Extract the (X, Y) coordinate from the center of the cell holding the provided text.  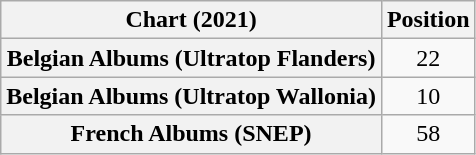
10 (428, 96)
Position (428, 20)
Belgian Albums (Ultratop Wallonia) (192, 96)
58 (428, 134)
French Albums (SNEP) (192, 134)
Belgian Albums (Ultratop Flanders) (192, 58)
22 (428, 58)
Chart (2021) (192, 20)
